Determine the (X, Y) coordinate at the center of the cell enclosing the given text.  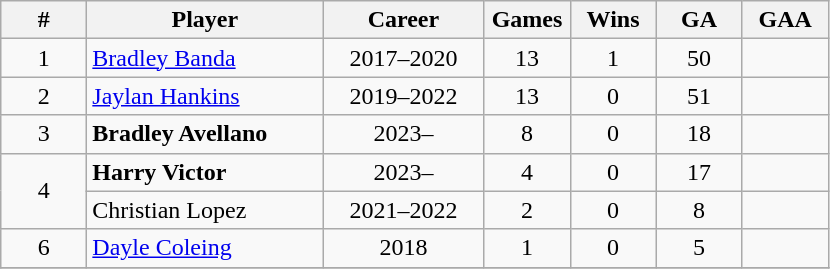
2018 (404, 248)
Player (205, 20)
Dayle Coleing (205, 248)
Wins (613, 20)
Harry Victor (205, 172)
# (44, 20)
5 (699, 248)
2017–2020 (404, 58)
50 (699, 58)
17 (699, 172)
3 (44, 134)
18 (699, 134)
6 (44, 248)
Jaylan Hankins (205, 96)
GAA (785, 20)
51 (699, 96)
Bradley Banda (205, 58)
2019–2022 (404, 96)
2021–2022 (404, 210)
GA (699, 20)
Career (404, 20)
Games (527, 20)
Bradley Avellano (205, 134)
Christian Lopez (205, 210)
